Locate the cell with the specified text and output its (x, y) center coordinate. 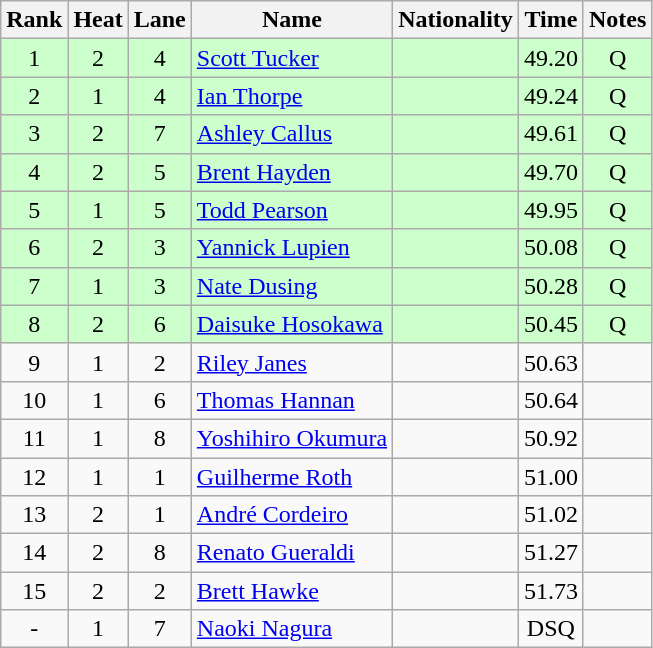
Ian Thorpe (292, 96)
49.95 (550, 210)
Name (292, 20)
Lane (160, 20)
51.73 (550, 591)
50.92 (550, 438)
13 (34, 515)
Yannick Lupien (292, 248)
14 (34, 553)
11 (34, 438)
Naoki Nagura (292, 629)
Guilherme Roth (292, 477)
50.28 (550, 286)
15 (34, 591)
51.27 (550, 553)
12 (34, 477)
50.63 (550, 362)
Brent Hayden (292, 172)
Todd Pearson (292, 210)
Nate Dusing (292, 286)
49.70 (550, 172)
Time (550, 20)
Heat (98, 20)
Nationality (456, 20)
Yoshihiro Okumura (292, 438)
André Cordeiro (292, 515)
Thomas Hannan (292, 400)
50.45 (550, 324)
Rank (34, 20)
51.02 (550, 515)
- (34, 629)
Renato Gueraldi (292, 553)
Notes (617, 20)
Scott Tucker (292, 58)
50.64 (550, 400)
Daisuke Hosokawa (292, 324)
49.20 (550, 58)
Ashley Callus (292, 134)
9 (34, 362)
49.24 (550, 96)
49.61 (550, 134)
DSQ (550, 629)
Brett Hawke (292, 591)
Riley Janes (292, 362)
50.08 (550, 248)
51.00 (550, 477)
10 (34, 400)
